Output the (X, Y) coordinate of the center of the cell containing the given text.  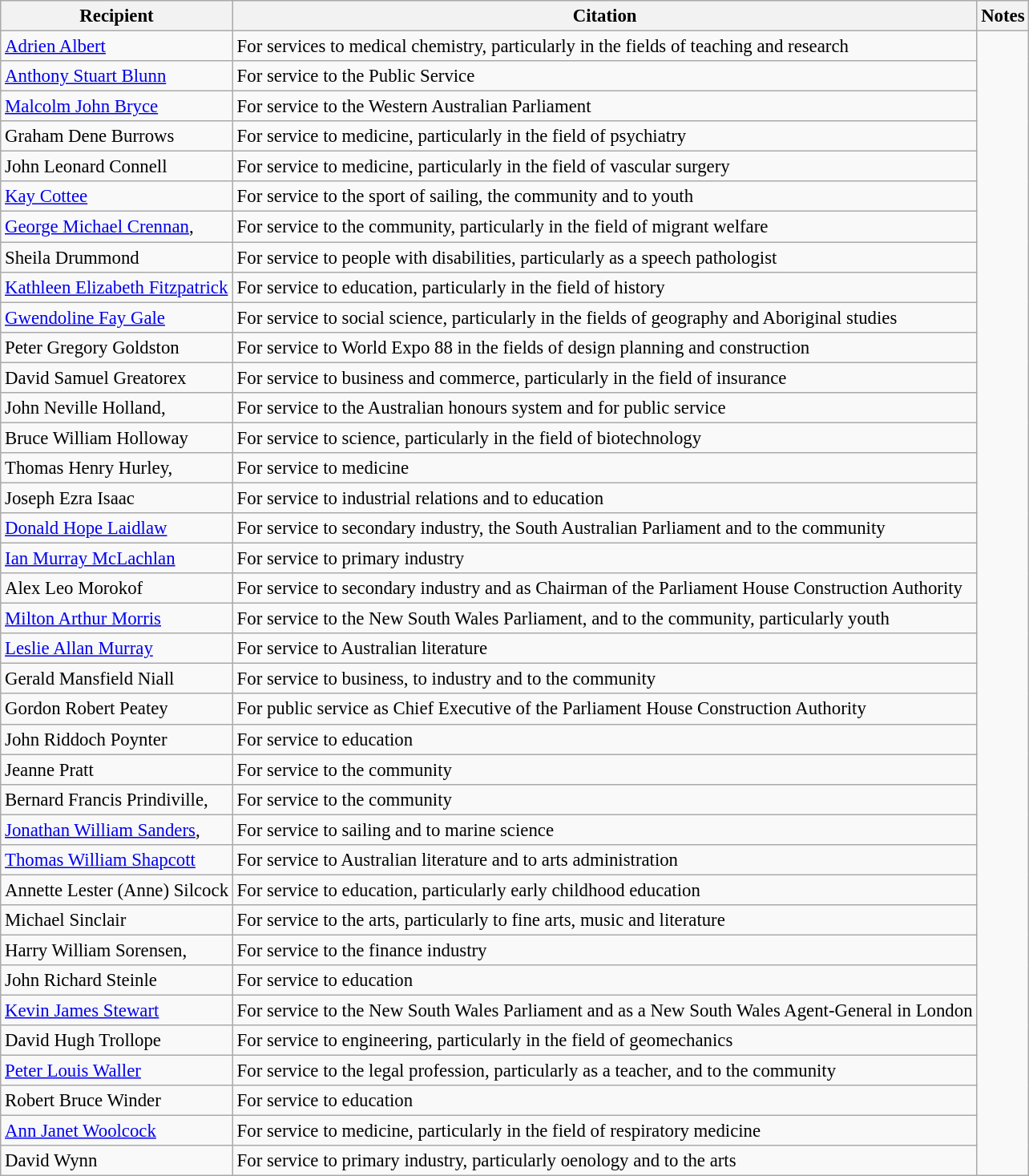
For service to people with disabilities, particularly as a speech pathologist (604, 257)
Kevin James Stewart (117, 1011)
For service to the New South Wales Parliament and as a New South Wales Agent-General in London (604, 1011)
Ian Murray McLachlan (117, 559)
Ann Janet Woolcock (117, 1131)
For public service as Chief Executive of the Parliament House Construction Authority (604, 709)
Peter Louis Waller (117, 1071)
For service to sailing and to marine science (604, 830)
Gerald Mansfield Niall (117, 679)
For service to engineering, particularly in the field of geomechanics (604, 1041)
Anthony Stuart Blunn (117, 76)
For service to secondary industry, the South Australian Parliament and to the community (604, 528)
For service to business and commerce, particularly in the field of insurance (604, 378)
For service to business, to industry and to the community (604, 679)
For service to medicine, particularly in the field of respiratory medicine (604, 1131)
For service to medicine, particularly in the field of psychiatry (604, 136)
For service to the legal profession, particularly as a teacher, and to the community (604, 1071)
For service to the community, particularly in the field of migrant welfare (604, 227)
George Michael Crennan, (117, 227)
Donald Hope Laidlaw (117, 528)
Gordon Robert Peatey (117, 709)
Harry William Sorensen, (117, 950)
Thomas Henry Hurley, (117, 468)
For service to the Western Australian Parliament (604, 107)
Sheila Drummond (117, 257)
Kathleen Elizabeth Fitzpatrick (117, 287)
For service to industrial relations and to education (604, 498)
Graham Dene Burrows (117, 136)
Bernard Francis Prindiville, (117, 799)
Alex Leo Morokof (117, 588)
For service to medicine, particularly in the field of vascular surgery (604, 167)
Recipient (117, 16)
Leslie Allan Murray (117, 649)
For service to Australian literature and to arts administration (604, 860)
For service to the New South Wales Parliament, and to the community, particularly youth (604, 619)
Kay Cottee (117, 196)
For service to the Public Service (604, 76)
Thomas William Shapcott (117, 860)
For service to the sport of sailing, the community and to youth (604, 196)
Gwendoline Fay Gale (117, 317)
Citation (604, 16)
For service to the Australian honours system and for public service (604, 408)
For service to medicine (604, 468)
Jonathan William Sanders, (117, 830)
Notes (1003, 16)
Adrien Albert (117, 46)
Bruce William Holloway (117, 438)
Milton Arthur Morris (117, 619)
Joseph Ezra Isaac (117, 498)
Annette Lester (Anne) Silcock (117, 890)
For service to social science, particularly in the fields of geography and Aboriginal studies (604, 317)
For service to education, particularly in the field of history (604, 287)
For service to secondary industry and as Chairman of the Parliament House Construction Authority (604, 588)
For service to Australian literature (604, 649)
Robert Bruce Winder (117, 1101)
For service to World Expo 88 in the fields of design planning and construction (604, 347)
For services to medical chemistry, particularly in the fields of teaching and research (604, 46)
John Richard Steinle (117, 980)
For service to the finance industry (604, 950)
John Riddoch Poynter (117, 739)
John Leonard Connell (117, 167)
Michael Sinclair (117, 920)
David Samuel Greatorex (117, 378)
For service to primary industry (604, 559)
Malcolm John Bryce (117, 107)
Jeanne Pratt (117, 770)
For service to science, particularly in the field of biotechnology (604, 438)
Peter Gregory Goldston (117, 347)
David Hugh Trollope (117, 1041)
John Neville Holland, (117, 408)
For service to the arts, particularly to fine arts, music and literature (604, 920)
For service to education, particularly early childhood education (604, 890)
